Find where the given text appears and provide that cell's center as (X, Y) coordinate. 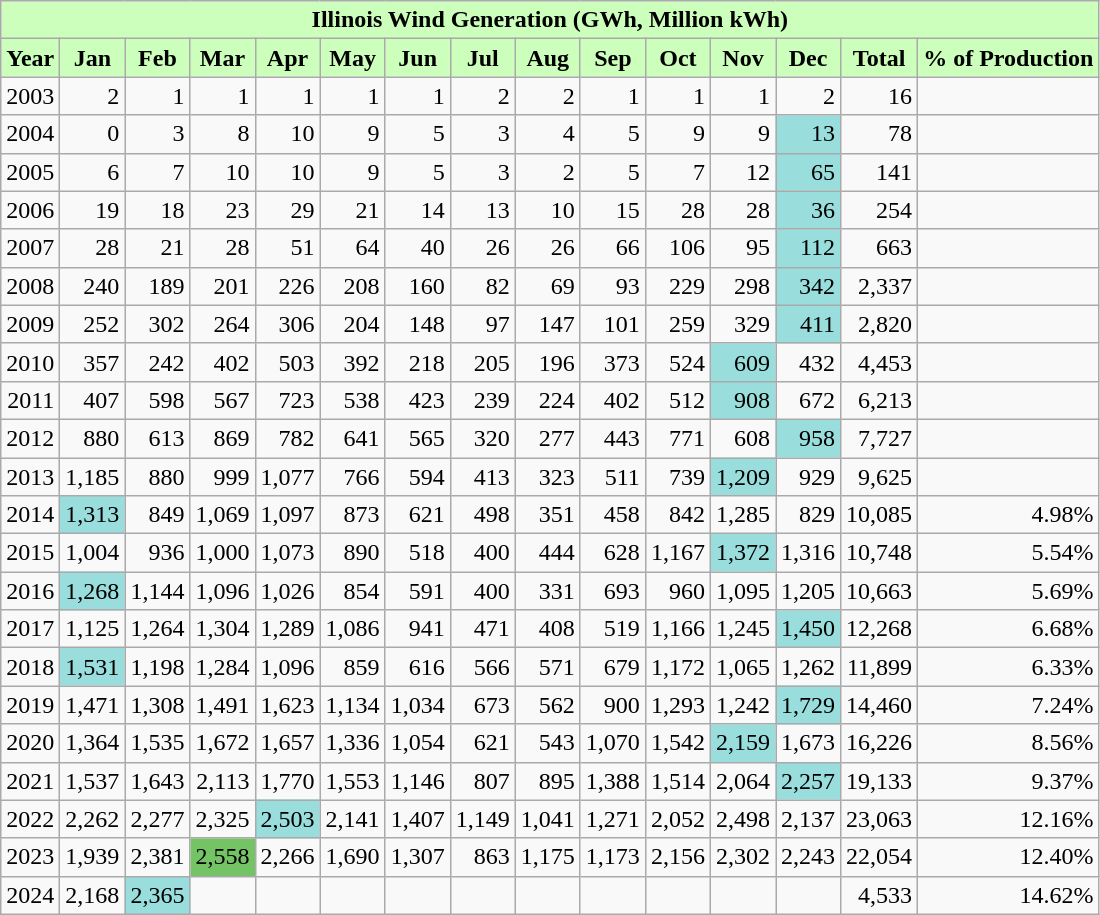
1,069 (222, 515)
1,073 (288, 553)
95 (742, 248)
93 (612, 286)
1,770 (288, 781)
2,052 (678, 819)
4.98% (1008, 515)
373 (612, 362)
1,198 (158, 667)
1,316 (808, 553)
23 (222, 210)
Apr (288, 58)
14.62% (1008, 895)
2005 (30, 172)
Illinois Wind Generation (GWh, Million kWh) (550, 20)
413 (482, 477)
6.68% (1008, 629)
65 (808, 172)
36 (808, 210)
2,277 (158, 819)
16 (880, 96)
672 (808, 400)
673 (482, 705)
1,264 (158, 629)
15 (612, 210)
12,268 (880, 629)
208 (352, 286)
2006 (30, 210)
229 (678, 286)
2017 (30, 629)
205 (482, 362)
298 (742, 286)
101 (612, 324)
423 (418, 400)
562 (548, 705)
148 (418, 324)
1,166 (678, 629)
863 (482, 857)
1,514 (678, 781)
16,226 (880, 743)
929 (808, 477)
7.24% (1008, 705)
40 (418, 248)
242 (158, 362)
51 (288, 248)
Feb (158, 58)
960 (678, 591)
2012 (30, 438)
2022 (30, 819)
566 (482, 667)
2024 (30, 895)
2,503 (288, 819)
302 (158, 324)
204 (352, 324)
6.33% (1008, 667)
766 (352, 477)
408 (548, 629)
22,054 (880, 857)
8.56% (1008, 743)
1,149 (482, 819)
196 (548, 362)
May (352, 58)
329 (742, 324)
571 (548, 667)
2014 (30, 515)
598 (158, 400)
1,245 (742, 629)
1,289 (288, 629)
1,308 (158, 705)
608 (742, 438)
2,257 (808, 781)
498 (482, 515)
1,729 (808, 705)
1,388 (612, 781)
12.40% (1008, 857)
1,086 (352, 629)
2,558 (222, 857)
342 (808, 286)
842 (678, 515)
141 (880, 172)
1,313 (92, 515)
19 (92, 210)
Year (30, 58)
1,146 (418, 781)
1,185 (92, 477)
1,209 (742, 477)
2020 (30, 743)
958 (808, 438)
591 (418, 591)
1,537 (92, 781)
1,097 (288, 515)
1,372 (742, 553)
18 (158, 210)
1,026 (288, 591)
565 (418, 438)
226 (288, 286)
908 (742, 400)
2016 (30, 591)
2,141 (352, 819)
331 (548, 591)
2,337 (880, 286)
10,663 (880, 591)
1,450 (808, 629)
2010 (30, 362)
9.37% (1008, 781)
351 (548, 515)
0 (92, 134)
1,535 (158, 743)
2,243 (808, 857)
613 (158, 438)
829 (808, 515)
1,175 (548, 857)
147 (548, 324)
1,125 (92, 629)
407 (92, 400)
277 (548, 438)
1,070 (612, 743)
2,064 (742, 781)
112 (808, 248)
2,325 (222, 819)
2,168 (92, 895)
6,213 (880, 400)
1,471 (92, 705)
4,533 (880, 895)
895 (548, 781)
Jun (418, 58)
97 (482, 324)
64 (352, 248)
873 (352, 515)
1,268 (92, 591)
941 (418, 629)
Sep (612, 58)
543 (548, 743)
7,727 (880, 438)
106 (678, 248)
1,542 (678, 743)
2,820 (880, 324)
320 (482, 438)
900 (612, 705)
218 (418, 362)
2003 (30, 96)
1,307 (418, 857)
782 (288, 438)
1,034 (418, 705)
66 (612, 248)
2009 (30, 324)
2,156 (678, 857)
443 (612, 438)
1,336 (352, 743)
2015 (30, 553)
323 (548, 477)
503 (288, 362)
616 (418, 667)
1,065 (742, 667)
2011 (30, 400)
1,173 (612, 857)
Jan (92, 58)
14 (418, 210)
Dec (808, 58)
259 (678, 324)
854 (352, 591)
1,690 (352, 857)
392 (352, 362)
254 (880, 210)
189 (158, 286)
239 (482, 400)
69 (548, 286)
2,381 (158, 857)
2007 (30, 248)
5.69% (1008, 591)
2,262 (92, 819)
2023 (30, 857)
693 (612, 591)
1,553 (352, 781)
1,144 (158, 591)
Mar (222, 58)
609 (742, 362)
771 (678, 438)
1,262 (808, 667)
936 (158, 553)
5.54% (1008, 553)
357 (92, 362)
594 (418, 477)
% of Production (1008, 58)
519 (612, 629)
723 (288, 400)
12.16% (1008, 819)
1,491 (222, 705)
679 (612, 667)
1,134 (352, 705)
1,672 (222, 743)
14,460 (880, 705)
240 (92, 286)
82 (482, 286)
869 (222, 438)
2018 (30, 667)
23,063 (880, 819)
2,137 (808, 819)
1,271 (612, 819)
2019 (30, 705)
29 (288, 210)
1,242 (742, 705)
567 (222, 400)
9,625 (880, 477)
2,365 (158, 895)
641 (352, 438)
518 (418, 553)
807 (482, 781)
538 (352, 400)
2008 (30, 286)
8 (222, 134)
2,159 (742, 743)
Jul (482, 58)
890 (352, 553)
1,407 (418, 819)
Aug (548, 58)
628 (612, 553)
Nov (742, 58)
1,095 (742, 591)
524 (678, 362)
849 (158, 515)
1,364 (92, 743)
252 (92, 324)
11,899 (880, 667)
1,657 (288, 743)
1,623 (288, 705)
78 (880, 134)
10,748 (880, 553)
2,498 (742, 819)
1,041 (548, 819)
999 (222, 477)
Oct (678, 58)
2004 (30, 134)
201 (222, 286)
1,673 (808, 743)
12 (742, 172)
2,113 (222, 781)
1,167 (678, 553)
1,939 (92, 857)
1,304 (222, 629)
663 (880, 248)
1,077 (288, 477)
444 (548, 553)
1,004 (92, 553)
6 (92, 172)
1,205 (808, 591)
458 (612, 515)
1,054 (418, 743)
2021 (30, 781)
471 (482, 629)
10,085 (880, 515)
4 (548, 134)
1,643 (158, 781)
2013 (30, 477)
2,302 (742, 857)
160 (418, 286)
19,133 (880, 781)
411 (808, 324)
511 (612, 477)
1,531 (92, 667)
1,284 (222, 667)
1,293 (678, 705)
1,285 (742, 515)
432 (808, 362)
224 (548, 400)
Total (880, 58)
264 (222, 324)
4,453 (880, 362)
739 (678, 477)
2,266 (288, 857)
306 (288, 324)
859 (352, 667)
512 (678, 400)
1,000 (222, 553)
1,172 (678, 667)
